Identify which cell holds the provided text, then report its [x, y] central coordinate. 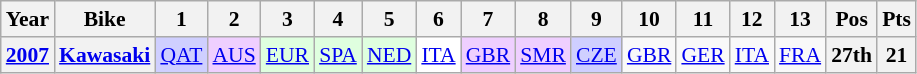
QAT [181, 55]
27th [852, 55]
FRA [800, 55]
GER [702, 55]
4 [338, 19]
SPA [338, 55]
5 [389, 19]
Kawasaki [104, 55]
Pts [896, 19]
7 [488, 19]
Pos [852, 19]
21 [896, 55]
NED [389, 55]
1 [181, 19]
6 [438, 19]
9 [596, 19]
EUR [288, 55]
2 [234, 19]
12 [752, 19]
2007 [28, 55]
Year [28, 19]
3 [288, 19]
CZE [596, 55]
SMR [543, 55]
Bike [104, 19]
8 [543, 19]
10 [650, 19]
AUS [234, 55]
11 [702, 19]
13 [800, 19]
